Scan for the cell matching the given text and deliver its (X, Y) coordinate at center. 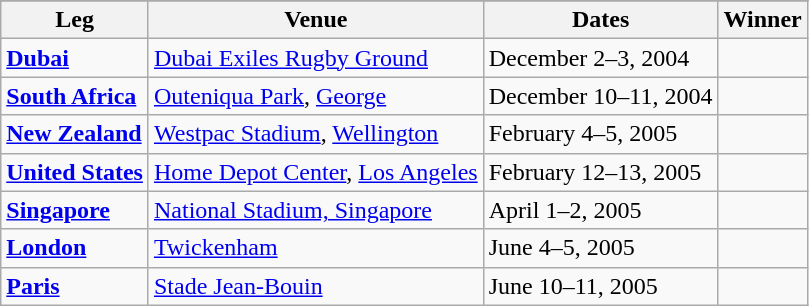
New Zealand (75, 134)
February 4–5, 2005 (600, 134)
Outeniqua Park, George (316, 96)
Stade Jean-Bouin (316, 286)
April 1–2, 2005 (600, 210)
South Africa (75, 96)
Home Depot Center, Los Angeles (316, 172)
Westpac Stadium, Wellington (316, 134)
Winner (762, 20)
Dates (600, 20)
Dubai (75, 58)
June 4–5, 2005 (600, 248)
December 2–3, 2004 (600, 58)
London (75, 248)
February 12–13, 2005 (600, 172)
Paris (75, 286)
June 10–11, 2005 (600, 286)
Leg (75, 20)
Twickenham (316, 248)
December 10–11, 2004 (600, 96)
National Stadium, Singapore (316, 210)
Singapore (75, 210)
Dubai Exiles Rugby Ground (316, 58)
United States (75, 172)
Venue (316, 20)
